Identify which cell holds the provided text, then report its [X, Y] central coordinate. 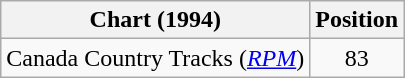
Chart (1994) [156, 20]
83 [357, 58]
Position [357, 20]
Canada Country Tracks (RPM) [156, 58]
